Determine the [X, Y] coordinate at the center of the cell enclosing the given text.  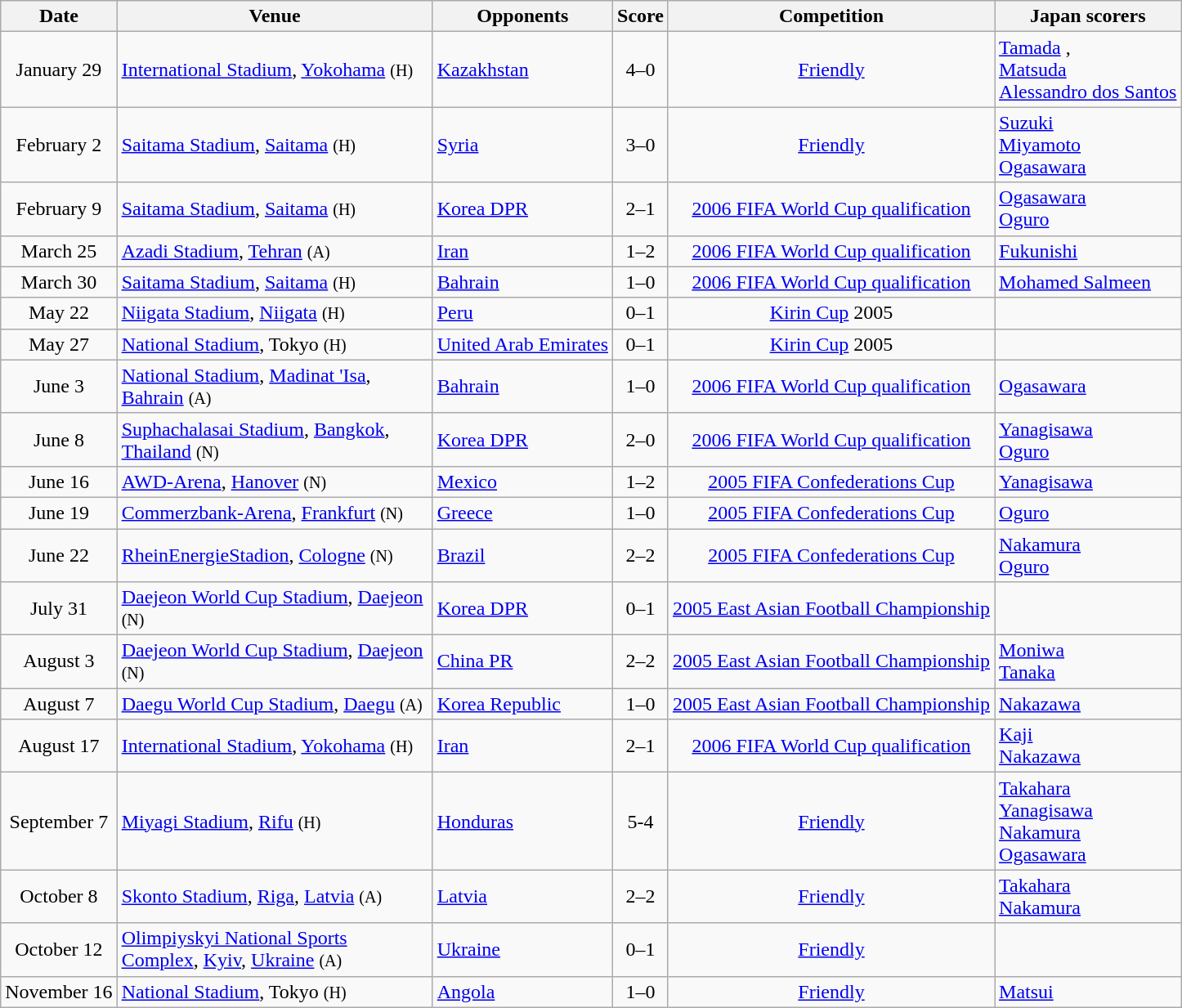
Suphachalasai Stadium, Bangkok, Thailand (N) [275, 440]
February 2 [59, 145]
Mexico [522, 482]
November 16 [59, 992]
Moniwa Tanaka [1088, 662]
May 27 [59, 344]
Commerzbank-Arena, Frankfurt (N) [275, 513]
Yanagisawa Oguro [1088, 440]
Fukunishi [1088, 251]
Ogasawara Oguro [1088, 209]
June 19 [59, 513]
Takahara Nakamura [1088, 896]
June 8 [59, 440]
Opponents [522, 16]
Yanagisawa [1088, 482]
Tamada , Matsuda Alessandro dos Santos [1088, 69]
Ukraine [522, 950]
Oguro [1088, 513]
Brazil [522, 554]
Niigata Stadium, Niigata (H) [275, 313]
August 3 [59, 662]
United Arab Emirates [522, 344]
China PR [522, 662]
Kaji Nakazawa [1088, 746]
Date [59, 16]
Honduras [522, 821]
Skonto Stadium, Riga, Latvia (A) [275, 896]
October 12 [59, 950]
Japan scorers [1088, 16]
Mohamed Salmeen [1088, 282]
Nakamura Oguro [1088, 554]
Angola [522, 992]
Takahara Yanagisawa Nakamura Ogasawara [1088, 821]
February 9 [59, 209]
Ogasawara [1088, 386]
March 25 [59, 251]
RheinEnergieStadion, Cologne (N) [275, 554]
Peru [522, 313]
Daegu World Cup Stadium, Daegu (A) [275, 704]
March 30 [59, 282]
June 22 [59, 554]
5-4 [641, 821]
September 7 [59, 821]
National Stadium, Madinat 'Isa, Bahrain (A) [275, 386]
August 7 [59, 704]
Matsui [1088, 992]
Azadi Stadium, Tehran (A) [275, 251]
3–0 [641, 145]
AWD-Arena, Hanover (N) [275, 482]
Greece [522, 513]
July 31 [59, 608]
Suzuki Miyamoto Ogasawara [1088, 145]
Competition [831, 16]
Syria [522, 145]
4–0 [641, 69]
2–0 [641, 440]
June 3 [59, 386]
Latvia [522, 896]
Score [641, 16]
August 17 [59, 746]
Olimpiyskyi National Sports Complex, Kyiv, Ukraine (A) [275, 950]
Korea Republic [522, 704]
Miyagi Stadium, Rifu (H) [275, 821]
October 8 [59, 896]
Kazakhstan [522, 69]
January 29 [59, 69]
May 22 [59, 313]
Nakazawa [1088, 704]
June 16 [59, 482]
Venue [275, 16]
